Provide the [X, Y] coordinate of the cell's center where the given text is located.  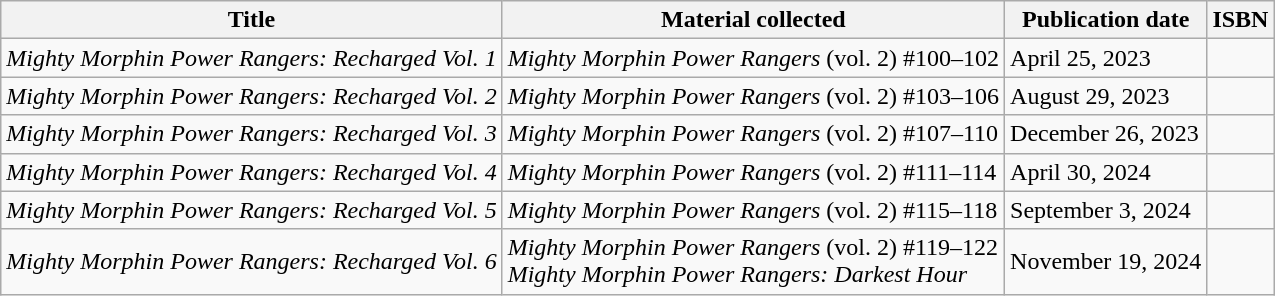
November 19, 2024 [1106, 262]
Mighty Morphin Power Rangers (vol. 2) #119–122Mighty Morphin Power Rangers: Darkest Hour [753, 262]
Mighty Morphin Power Rangers: Recharged Vol. 6 [252, 262]
Mighty Morphin Power Rangers (vol. 2) #111–114 [753, 172]
Mighty Morphin Power Rangers (vol. 2) #103–106 [753, 96]
Mighty Morphin Power Rangers: Recharged Vol. 2 [252, 96]
Mighty Morphin Power Rangers: Recharged Vol. 3 [252, 134]
Publication date [1106, 20]
Title [252, 20]
Mighty Morphin Power Rangers: Recharged Vol. 4 [252, 172]
Mighty Morphin Power Rangers (vol. 2) #100–102 [753, 58]
Mighty Morphin Power Rangers (vol. 2) #107–110 [753, 134]
April 25, 2023 [1106, 58]
Mighty Morphin Power Rangers (vol. 2) #115–118 [753, 210]
December 26, 2023 [1106, 134]
August 29, 2023 [1106, 96]
September 3, 2024 [1106, 210]
April 30, 2024 [1106, 172]
ISBN [1240, 20]
Material collected [753, 20]
Mighty Morphin Power Rangers: Recharged Vol. 1 [252, 58]
Mighty Morphin Power Rangers: Recharged Vol. 5 [252, 210]
